From the cell containing the given text, extract its center point as (x, y) coordinate. 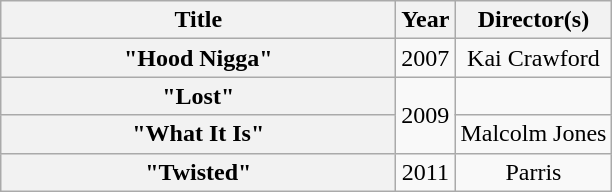
Parris (534, 172)
Year (426, 20)
2011 (426, 172)
"Hood Nigga" (198, 58)
"Twisted" (198, 172)
"What It Is" (198, 134)
"Lost" (198, 96)
Title (198, 20)
Kai Crawford (534, 58)
2009 (426, 115)
Director(s) (534, 20)
Malcolm Jones (534, 134)
2007 (426, 58)
